Return [x, y] of the center of cell containing provided text 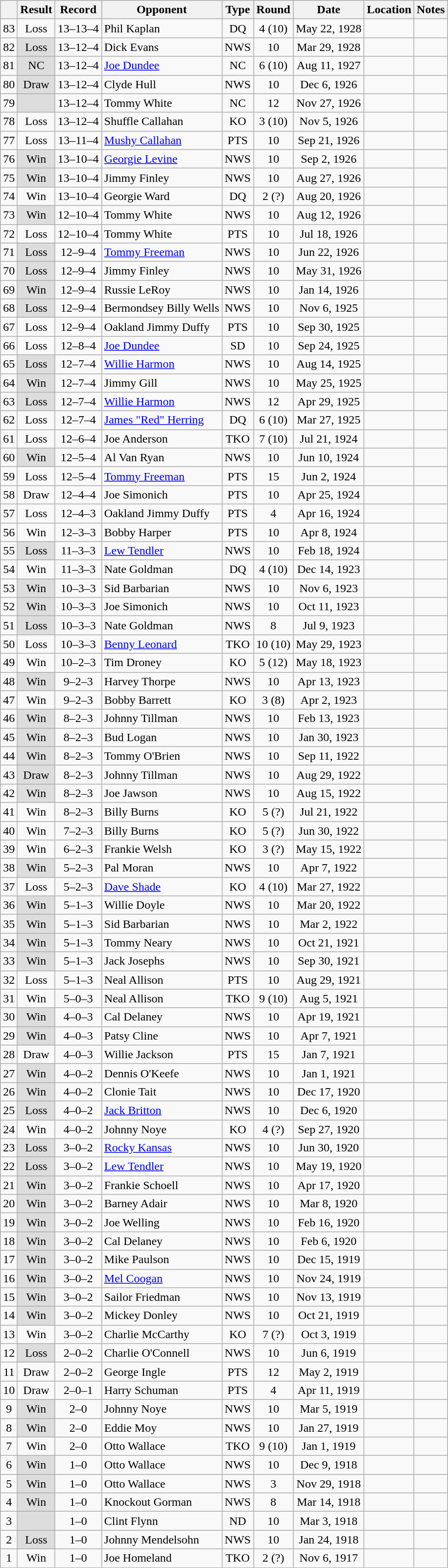
Dec 6, 1920 [329, 1110]
Opponent [162, 10]
33 [9, 961]
May 2, 1919 [329, 1371]
Jan 27, 1919 [329, 1428]
Jun 6, 1919 [329, 1353]
May 19, 1920 [329, 1167]
Apr 7, 1922 [329, 868]
Jul 21, 1922 [329, 812]
79 [9, 103]
Nov 6, 1917 [329, 1558]
63 [9, 401]
11 [9, 1371]
41 [9, 812]
Apr 7, 1921 [329, 1036]
26 [9, 1092]
Apr 2, 1923 [329, 700]
40 [9, 831]
SD [237, 346]
83 [9, 28]
Nov 5, 1926 [329, 122]
5 (12) [273, 663]
Barney Adair [162, 1204]
Frankie Welsh [162, 849]
16 [9, 1278]
13 [9, 1334]
Mar 27, 1925 [329, 420]
64 [9, 383]
13–13–4 [78, 28]
2–0–1 [78, 1390]
28 [9, 1054]
35 [9, 924]
72 [9, 234]
77 [9, 140]
Aug 12, 1926 [329, 215]
68 [9, 308]
Mar 20, 1922 [329, 905]
13–11–4 [78, 140]
Oct 3, 1919 [329, 1334]
Apr 16, 1924 [329, 513]
12–3–3 [78, 532]
24 [9, 1129]
Dec 15, 1919 [329, 1260]
Jul 21, 1924 [329, 439]
May 31, 1926 [329, 271]
Clint Flynn [162, 1521]
49 [9, 663]
Joe Homeland [162, 1558]
25 [9, 1110]
Bermondsey Billy Wells [162, 308]
Shuffle Callahan [162, 122]
Apr 11, 1919 [329, 1390]
Rocky Kansas [162, 1148]
Aug 15, 1922 [329, 793]
Harvey Thorpe [162, 681]
23 [9, 1148]
Joe Jawson [162, 793]
18 [9, 1241]
Aug 29, 1921 [329, 980]
Aug 11, 1927 [329, 66]
Dec 9, 1918 [329, 1465]
Apr 29, 1925 [329, 401]
14 [9, 1316]
Aug 27, 1926 [329, 177]
Tommy Neary [162, 943]
May 25, 1925 [329, 383]
4 (?) [273, 1129]
Mar 2, 1922 [329, 924]
62 [9, 420]
Jul 18, 1926 [329, 234]
Patsy Cline [162, 1036]
59 [9, 476]
60 [9, 457]
Oct 21, 1921 [329, 943]
Georgie Ward [162, 196]
7 [9, 1446]
69 [9, 290]
80 [9, 84]
Willie Doyle [162, 905]
21 [9, 1185]
Type [237, 10]
10–2–3 [78, 663]
29 [9, 1036]
71 [9, 252]
Mar 29, 1928 [329, 47]
Clyde Hull [162, 84]
Oct 21, 1919 [329, 1316]
Joe Welling [162, 1222]
Nov 29, 1918 [329, 1484]
67 [9, 327]
2 [9, 1540]
Notes [431, 10]
57 [9, 513]
17 [9, 1260]
65 [9, 364]
31 [9, 998]
Dec 6, 1926 [329, 84]
52 [9, 607]
12–4–4 [78, 495]
3 (10) [273, 122]
Benny Leonard [162, 644]
James "Red" Herring [162, 420]
9 [9, 1409]
Mickey Donley [162, 1316]
12–6–4 [78, 439]
Mushy Callahan [162, 140]
Sep 24, 1925 [329, 346]
5 [9, 1484]
May 29, 1923 [329, 644]
Aug 5, 1921 [329, 998]
54 [9, 570]
Result [36, 10]
Pal Moran [162, 868]
22 [9, 1167]
Apr 17, 1920 [329, 1185]
81 [9, 66]
Eddie Moy [162, 1428]
7 (10) [273, 439]
Jan 1, 1919 [329, 1446]
42 [9, 793]
46 [9, 719]
Sep 2, 1926 [329, 159]
Frankie Schoell [162, 1185]
39 [9, 849]
Jack Josephs [162, 961]
Sailor Friedman [162, 1297]
6–2–3 [78, 849]
Bobby Harper [162, 532]
Jan 30, 1923 [329, 737]
Mar 8, 1920 [329, 1204]
Nov 6, 1925 [329, 308]
19 [9, 1222]
45 [9, 737]
Feb 18, 1924 [329, 551]
37 [9, 887]
Apr 25, 1924 [329, 495]
Tim Droney [162, 663]
Phil Kaplan [162, 28]
58 [9, 495]
Dec 14, 1923 [329, 570]
61 [9, 439]
50 [9, 644]
12–8–4 [78, 346]
Clonie Tait [162, 1092]
Mar 5, 1919 [329, 1409]
55 [9, 551]
Mar 14, 1918 [329, 1502]
Knockout Gorman [162, 1502]
Al Van Ryan [162, 457]
Bobby Barrett [162, 700]
27 [9, 1073]
Nov 24, 1919 [329, 1278]
Apr 19, 1921 [329, 1017]
53 [9, 588]
Charlie McCarthy [162, 1334]
43 [9, 774]
Feb 13, 1923 [329, 719]
Sep 27, 1920 [329, 1129]
Dec 17, 1920 [329, 1092]
Location [389, 10]
Jun 10, 1924 [329, 457]
7–2–3 [78, 831]
Jul 9, 1923 [329, 625]
3 (?) [273, 849]
Jan 14, 1926 [329, 290]
Aug 20, 1926 [329, 196]
66 [9, 346]
10 (10) [273, 644]
Mike Paulson [162, 1260]
Harry Schuman [162, 1390]
Jun 22, 1926 [329, 252]
George Ingle [162, 1371]
Nov 27, 1926 [329, 103]
Dick Evans [162, 47]
82 [9, 47]
51 [9, 625]
12–4–3 [78, 513]
20 [9, 1204]
Russie LeRoy [162, 290]
Date [329, 10]
70 [9, 271]
32 [9, 980]
Feb 16, 1920 [329, 1222]
78 [9, 122]
73 [9, 215]
May 22, 1928 [329, 28]
36 [9, 905]
Nov 6, 1923 [329, 588]
Sep 11, 1922 [329, 756]
75 [9, 177]
Jun 30, 1920 [329, 1148]
Feb 6, 1920 [329, 1241]
Joe Anderson [162, 439]
Jan 1, 1921 [329, 1073]
Aug 29, 1922 [329, 774]
Jan 24, 1918 [329, 1540]
Apr 8, 1924 [329, 532]
Georgie Levine [162, 159]
ND [237, 1521]
Tommy O'Brien [162, 756]
48 [9, 681]
May 15, 1922 [329, 849]
74 [9, 196]
Sep 30, 1921 [329, 961]
30 [9, 1017]
Dennis O'Keefe [162, 1073]
Oct 11, 1923 [329, 607]
Jack Britton [162, 1110]
38 [9, 868]
Bud Logan [162, 737]
3 (8) [273, 700]
Mar 27, 1922 [329, 887]
Jimmy Gill [162, 383]
56 [9, 532]
34 [9, 943]
Nov 13, 1919 [329, 1297]
44 [9, 756]
7 (?) [273, 1334]
1 [9, 1558]
Sep 30, 1925 [329, 327]
Jan 7, 1921 [329, 1054]
5–0–3 [78, 998]
76 [9, 159]
Aug 14, 1925 [329, 364]
6 [9, 1465]
Sep 21, 1926 [329, 140]
Dave Shade [162, 887]
Mel Coogan [162, 1278]
Record [78, 10]
Charlie O'Connell [162, 1353]
Round [273, 10]
Mar 3, 1918 [329, 1521]
Apr 13, 1923 [329, 681]
Jun 2, 1924 [329, 476]
Jun 30, 1922 [329, 831]
Johnny Mendelsohn [162, 1540]
Willie Jackson [162, 1054]
May 18, 1923 [329, 663]
47 [9, 700]
